From the cell containing the given text, extract its center point as (x, y) coordinate. 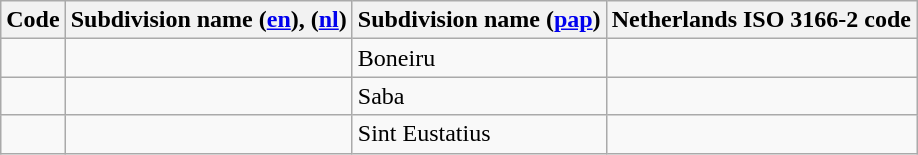
Netherlands ISO 3166-2 code (761, 20)
Code (33, 20)
Saba (479, 96)
Sint Eustatius (479, 134)
Boneiru (479, 58)
Subdivision name (pap) (479, 20)
Subdivision name (en), (nl) (208, 20)
